For the text-containing cell, return its midpoint in (X, Y) coordinate format. 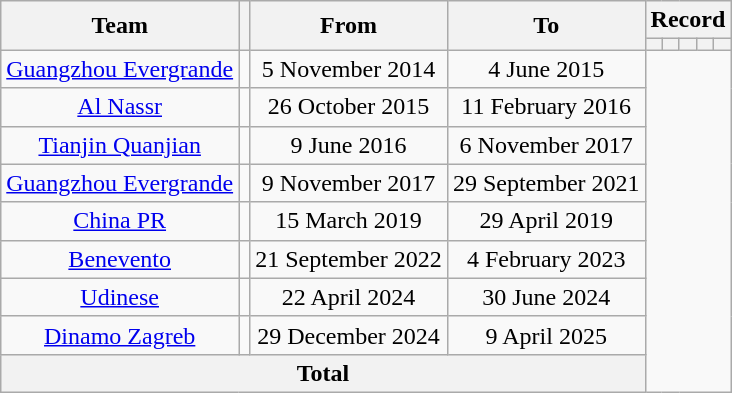
4 June 2015 (546, 69)
15 March 2019 (349, 221)
26 October 2015 (349, 107)
21 September 2022 (349, 259)
5 November 2014 (349, 69)
Record (688, 20)
Total (323, 373)
29 December 2024 (349, 335)
9 April 2025 (546, 335)
Tianjin Quanjian (120, 145)
Dinamo Zagreb (120, 335)
4 February 2023 (546, 259)
30 June 2024 (546, 297)
Udinese (120, 297)
To (546, 26)
Benevento (120, 259)
6 November 2017 (546, 145)
29 September 2021 (546, 183)
11 February 2016 (546, 107)
9 November 2017 (349, 183)
Team (120, 26)
From (349, 26)
Al Nassr (120, 107)
9 June 2016 (349, 145)
China PR (120, 221)
22 April 2024 (349, 297)
29 April 2019 (546, 221)
